Return the (x, y) coordinate for the center point of the cell that contains the specified text.  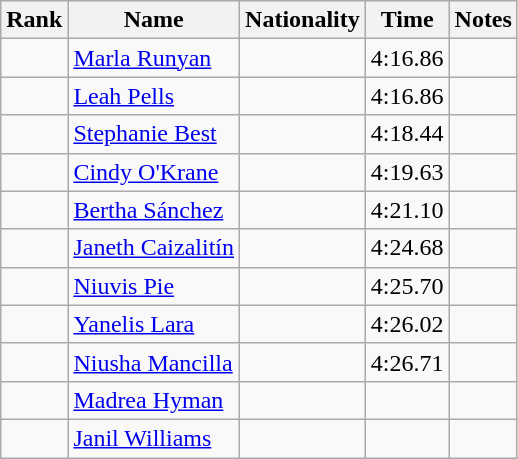
Notes (483, 20)
Time (407, 20)
Janil Williams (154, 438)
Yanelis Lara (154, 324)
Niusha Mancilla (154, 362)
Leah Pells (154, 96)
Name (154, 20)
Nationality (303, 20)
Stephanie Best (154, 134)
Bertha Sánchez (154, 210)
4:21.10 (407, 210)
Janeth Caizalitín (154, 248)
Cindy O'Krane (154, 172)
Madrea Hyman (154, 400)
Rank (34, 20)
4:24.68 (407, 248)
4:26.71 (407, 362)
4:19.63 (407, 172)
4:26.02 (407, 324)
4:18.44 (407, 134)
4:25.70 (407, 286)
Niuvis Pie (154, 286)
Marla Runyan (154, 58)
